Search for the cell housing the specified text and yield its (x, y) center coordinate. 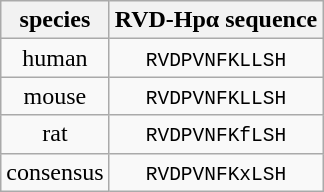
species (55, 20)
RVDPVNFKfLSH (216, 134)
RVD-Hpα sequence (216, 20)
consensus (55, 172)
mouse (55, 96)
human (55, 58)
rat (55, 134)
RVDPVNFKxLSH (216, 172)
